Return the (x, y) coordinate for the center point of the cell that contains the specified text.  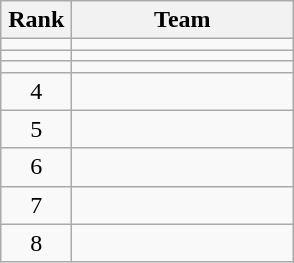
Team (182, 20)
8 (36, 243)
5 (36, 129)
7 (36, 205)
4 (36, 91)
6 (36, 167)
Rank (36, 20)
